Search for the cell housing the specified text and yield its (X, Y) center coordinate. 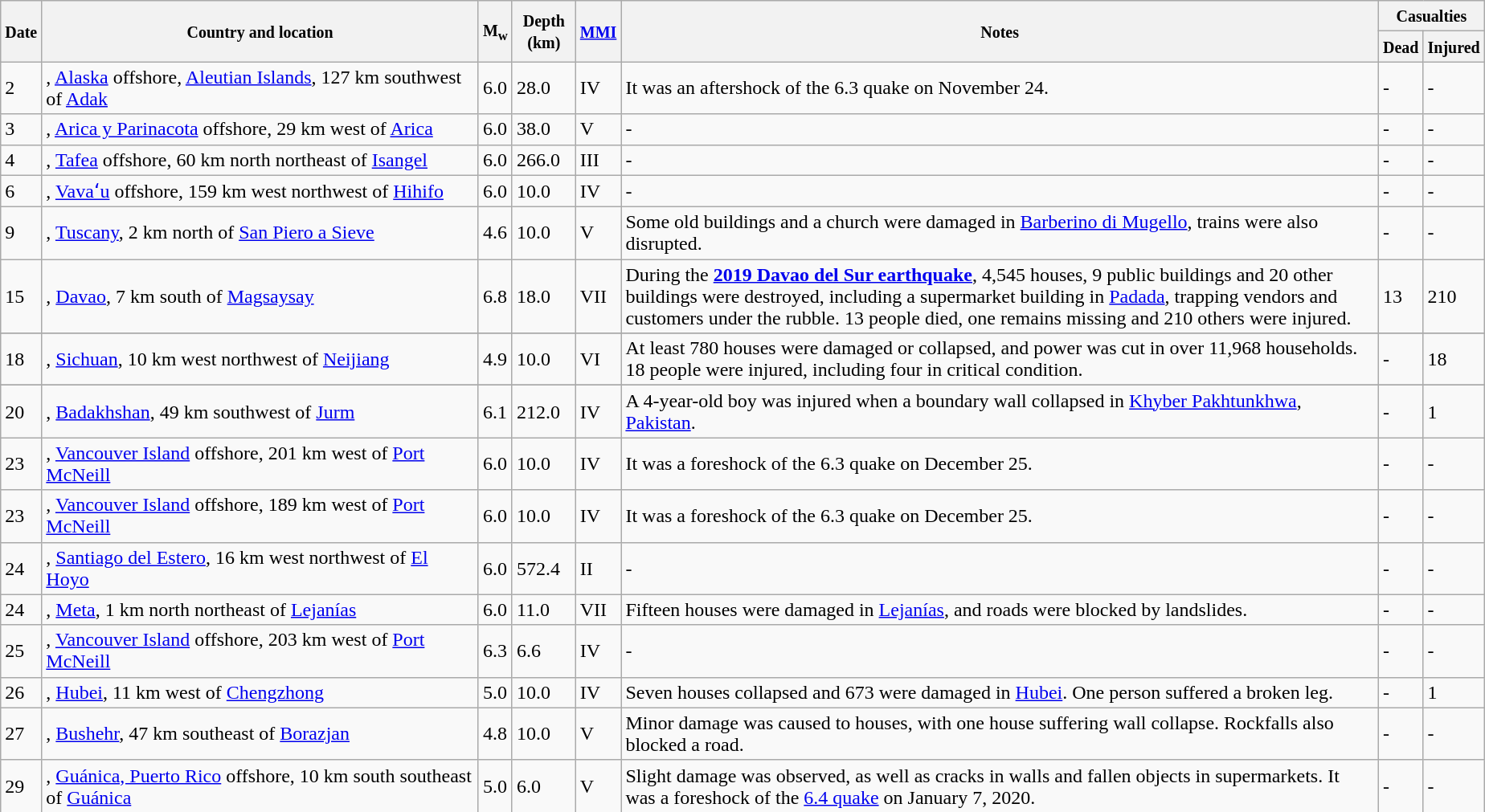
, Arica y Parinacota offshore, 29 km west of Arica (260, 129)
, Vavaʻu offshore, 159 km west northwest of Hihifo (260, 191)
9 (21, 233)
Casualties (1431, 16)
Seven houses collapsed and 673 were damaged in Hubei. One person suffered a broken leg. (1000, 692)
Some old buildings and a church were damaged in Barberino di Mugello, trains were also disrupted. (1000, 233)
20 (21, 411)
, Vancouver Island offshore, 189 km west of Port McNeill (260, 516)
11.0 (543, 610)
Notes (1000, 31)
, Alaska offshore, Aleutian Islands, 127 km southwest of Adak (260, 88)
Date (21, 31)
, Sichuan, 10 km west northwest of Neijiang (260, 360)
Dead (1401, 47)
26 (21, 692)
, Santiago del Estero, 16 km west northwest of El Hoyo (260, 569)
Depth (km) (543, 31)
, Vancouver Island offshore, 201 km west of Port McNeill (260, 464)
15 (21, 296)
4 (21, 160)
4.9 (495, 360)
6.8 (495, 296)
Mw (495, 31)
Injured (1454, 47)
III (598, 160)
6.3 (495, 651)
, Bushehr, 47 km southeast of Borazjan (260, 734)
, Davao, 7 km south of Magsaysay (260, 296)
29 (21, 785)
MMI (598, 31)
II (598, 569)
4.6 (495, 233)
6.1 (495, 411)
Minor damage was caused to houses, with one house suffering wall collapse. Rockfalls also blocked a road. (1000, 734)
266.0 (543, 160)
, Hubei, 11 km west of Chengzhong (260, 692)
, Meta, 1 km north northeast of Lejanías (260, 610)
13 (1401, 296)
212.0 (543, 411)
, Tafea offshore, 60 km north northeast of Isangel (260, 160)
38.0 (543, 129)
It was an aftershock of the 6.3 quake on November 24. (1000, 88)
25 (21, 651)
6.6 (543, 651)
27 (21, 734)
2 (21, 88)
, Tuscany, 2 km north of San Piero a Sieve (260, 233)
3 (21, 129)
28.0 (543, 88)
Slight damage was observed, as well as cracks in walls and fallen objects in supermarkets. It was a foreshock of the 6.4 quake on January 7, 2020. (1000, 785)
, Badakhshan, 49 km southwest of Jurm (260, 411)
, Guánica, Puerto Rico offshore, 10 km south southeast of Guánica (260, 785)
VI (598, 360)
210 (1454, 296)
4.8 (495, 734)
, Vancouver Island offshore, 203 km west of Port McNeill (260, 651)
A 4-year-old boy was injured when a boundary wall collapsed in Khyber Pakhtunkhwa, Pakistan. (1000, 411)
6 (21, 191)
Country and location (260, 31)
Fifteen houses were damaged in Lejanías, and roads were blocked by landslides. (1000, 610)
572.4 (543, 569)
18.0 (543, 296)
